Provide the [x, y] coordinate of the cell's center where the given text is located.  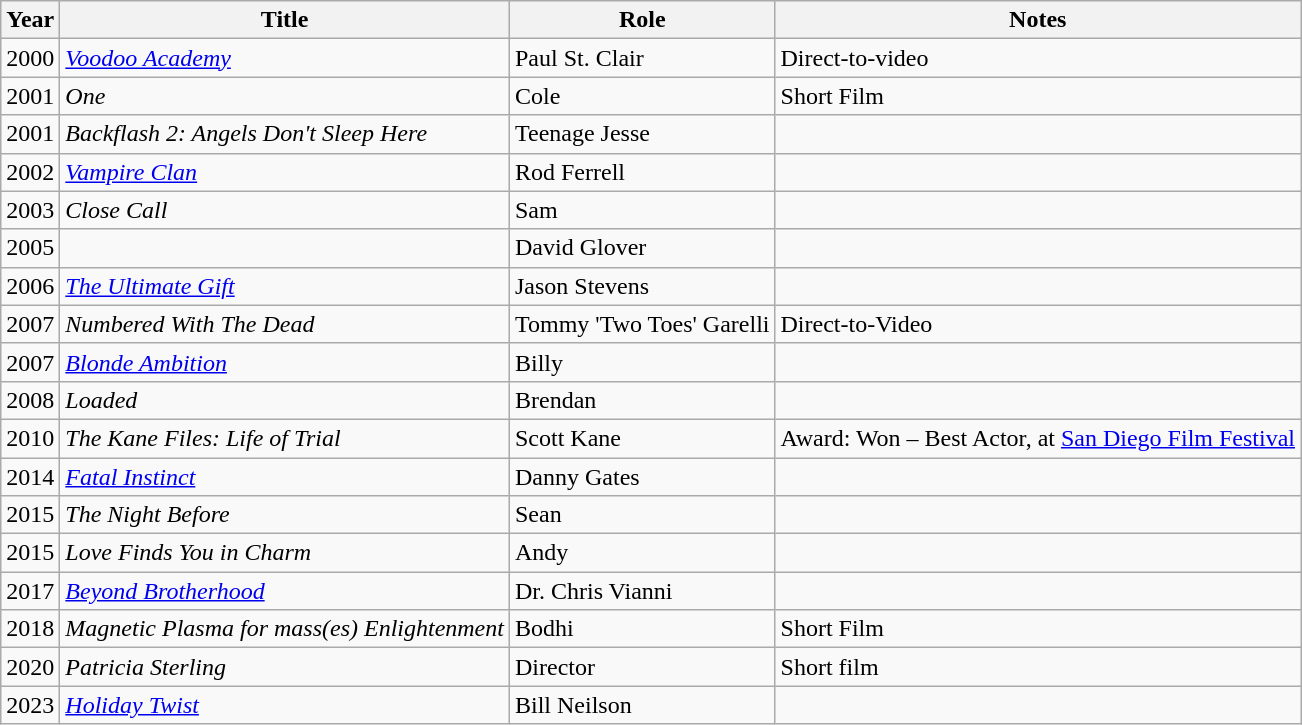
2005 [30, 248]
2010 [30, 438]
Rod Ferrell [642, 172]
2023 [30, 705]
2008 [30, 400]
2006 [30, 286]
Paul St. Clair [642, 58]
Bodhi [642, 629]
Vampire Clan [285, 172]
2002 [30, 172]
The Night Before [285, 515]
Patricia Sterling [285, 667]
Blonde Ambition [285, 362]
Short film [1038, 667]
Year [30, 20]
Teenage Jesse [642, 134]
Tommy 'Two Toes' Garelli [642, 324]
Jason Stevens [642, 286]
Danny Gates [642, 477]
Loaded [285, 400]
Close Call [285, 210]
The Kane Files: Life of Trial [285, 438]
Voodoo Academy [285, 58]
Backflash 2: Angels Don't Sleep Here [285, 134]
The Ultimate Gift [285, 286]
One [285, 96]
2018 [30, 629]
Numbered With The Dead [285, 324]
Brendan [642, 400]
Andy [642, 553]
Holiday Twist [285, 705]
Dr. Chris Vianni [642, 591]
Bill Neilson [642, 705]
Director [642, 667]
Fatal Instinct [285, 477]
2020 [30, 667]
Title [285, 20]
Scott Kane [642, 438]
David Glover [642, 248]
Direct-to-video [1038, 58]
Cole [642, 96]
Sam [642, 210]
Beyond Brotherhood [285, 591]
Role [642, 20]
Billy [642, 362]
Award: Won – Best Actor, at San Diego Film Festival [1038, 438]
2003 [30, 210]
Sean [642, 515]
Direct-to-Video [1038, 324]
Notes [1038, 20]
Love Finds You in Charm [285, 553]
Magnetic Plasma for mass(es) Enlightenment [285, 629]
2017 [30, 591]
2014 [30, 477]
2000 [30, 58]
